From the cell containing the given text, extract its center point as (X, Y) coordinate. 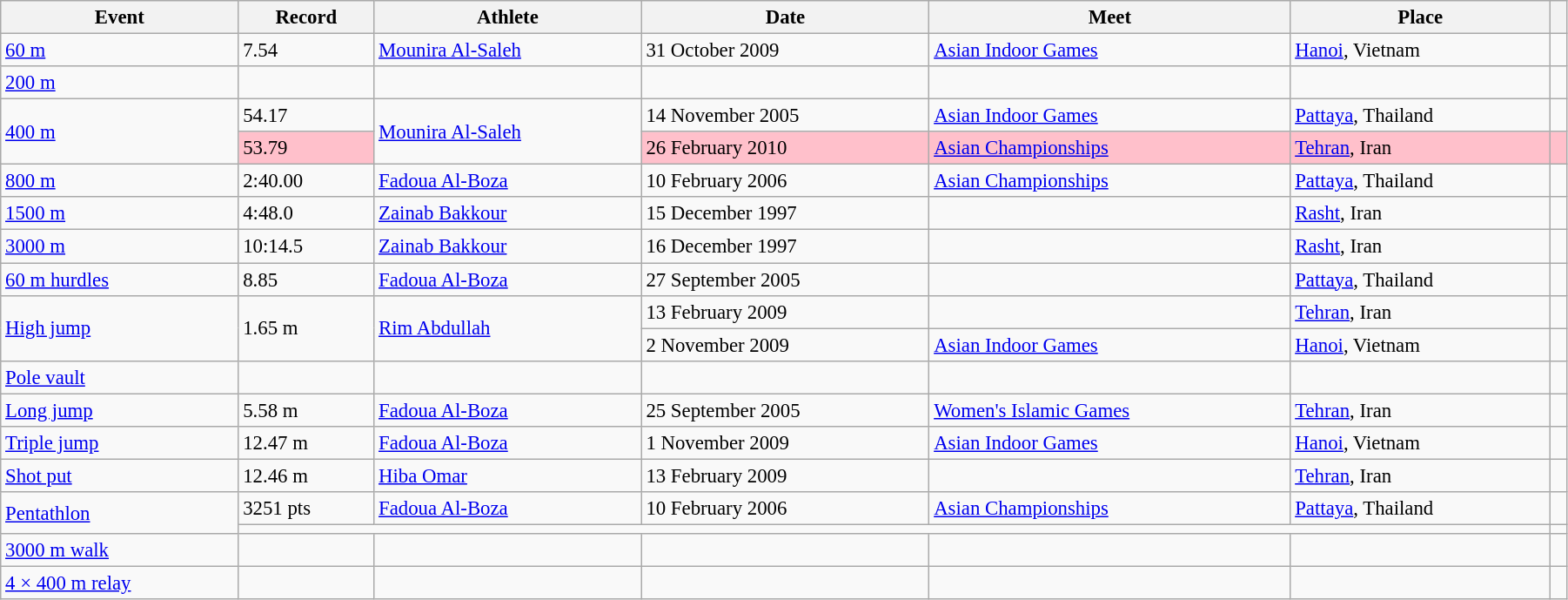
Meet (1110, 17)
1 November 2009 (785, 443)
8.85 (306, 280)
12.47 m (306, 443)
31 October 2009 (785, 51)
4 × 400 m relay (120, 583)
26 February 2010 (785, 148)
54.17 (306, 116)
53.79 (306, 148)
5.58 m (306, 410)
High jump (120, 327)
27 September 2005 (785, 280)
12.46 m (306, 475)
2:40.00 (306, 181)
16 December 1997 (785, 246)
1.65 m (306, 327)
3251 pts (306, 509)
10:14.5 (306, 246)
25 September 2005 (785, 410)
Shot put (120, 475)
Women's Islamic Games (1110, 410)
400 m (120, 132)
Date (785, 17)
Long jump (120, 410)
3000 m (120, 246)
60 m (120, 51)
Hiba Omar (508, 475)
Event (120, 17)
7.54 (306, 51)
1500 m (120, 213)
60 m hurdles (120, 280)
2 November 2009 (785, 345)
Triple jump (120, 443)
Pole vault (120, 377)
3000 m walk (120, 550)
15 December 1997 (785, 213)
Record (306, 17)
Rim Abdullah (508, 327)
4:48.0 (306, 213)
14 November 2005 (785, 116)
Athlete (508, 17)
200 m (120, 83)
Pentathlon (120, 513)
800 m (120, 181)
Place (1420, 17)
